Return (X, Y) of the center of cell containing provided text 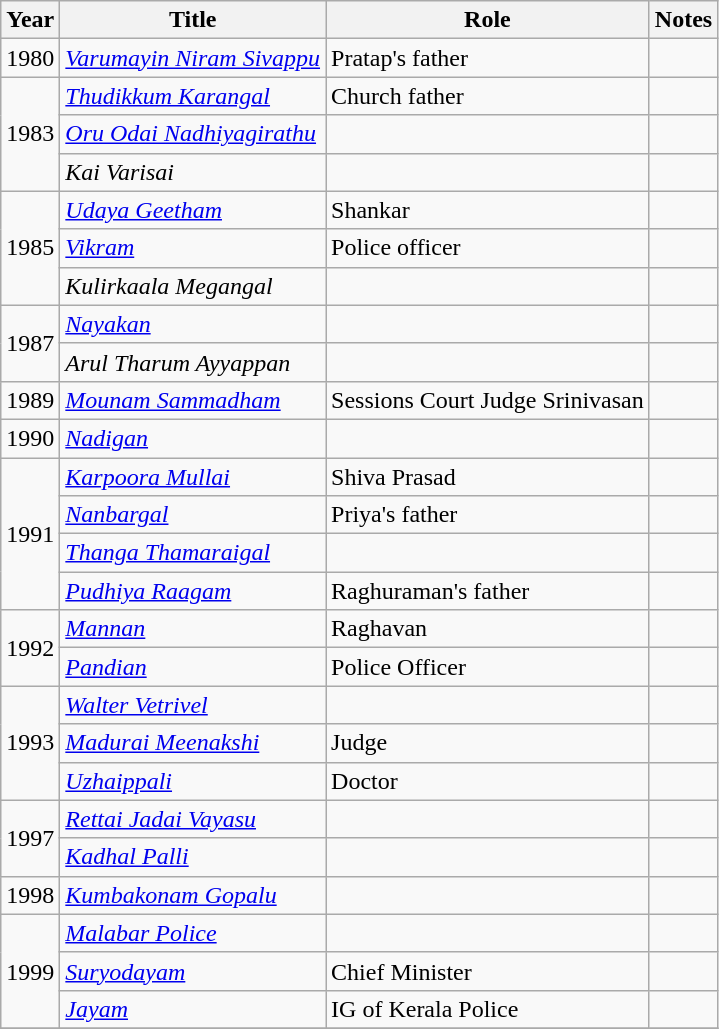
Year (30, 20)
1992 (30, 648)
Jayam (193, 1009)
Mounam Sammadham (193, 400)
Raghavan (488, 629)
Udaya Geetham (193, 210)
1991 (30, 534)
Police officer (488, 248)
Police Officer (488, 667)
1987 (30, 343)
Title (193, 20)
Kai Varisai (193, 172)
Walter Vetrivel (193, 705)
Nayakan (193, 324)
Uzhaippali (193, 781)
Varumayin Niram Sivappu (193, 58)
1980 (30, 58)
Nadigan (193, 438)
1990 (30, 438)
Role (488, 20)
Nanbargal (193, 515)
Madurai Meenakshi (193, 743)
Pandian (193, 667)
Shankar (488, 210)
Thanga Thamaraigal (193, 553)
Chief Minister (488, 971)
Kumbakonam Gopalu (193, 895)
1989 (30, 400)
Vikram (193, 248)
Shiva Prasad (488, 477)
Church father (488, 96)
Raghuraman's father (488, 591)
1998 (30, 895)
Kadhal Palli (193, 857)
1997 (30, 838)
Notes (683, 20)
1985 (30, 248)
1993 (30, 743)
Rettai Jadai Vayasu (193, 819)
Mannan (193, 629)
Arul Tharum Ayyappan (193, 362)
Kulirkaala Megangal (193, 286)
Pratap's father (488, 58)
Malabar Police (193, 933)
Karpoora Mullai (193, 477)
Thudikkum Karangal (193, 96)
Doctor (488, 781)
Pudhiya Raagam (193, 591)
Suryodayam (193, 971)
Sessions Court Judge Srinivasan (488, 400)
Oru Odai Nadhiyagirathu (193, 134)
IG of Kerala Police (488, 1009)
1999 (30, 971)
Priya's father (488, 515)
Judge (488, 743)
1983 (30, 134)
